From the cell containing the given text, extract its center point as [x, y] coordinate. 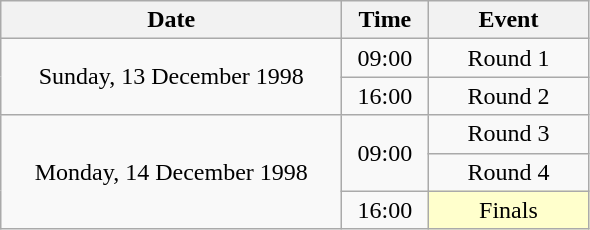
Round 4 [508, 172]
Event [508, 20]
Finals [508, 210]
Round 2 [508, 96]
Round 1 [508, 58]
Monday, 14 December 1998 [172, 172]
Date [172, 20]
Round 3 [508, 134]
Sunday, 13 December 1998 [172, 77]
Time [385, 20]
